Extract the (X, Y) coordinate from the center of the cell holding the provided text.  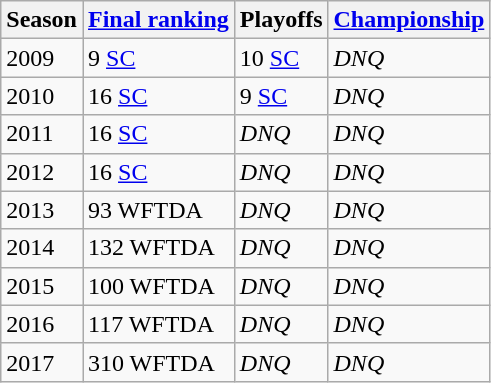
10 SC (281, 58)
100 WFTDA (158, 286)
Final ranking (158, 20)
2009 (42, 58)
Playoffs (281, 20)
Championship (409, 20)
132 WFTDA (158, 248)
310 WFTDA (158, 362)
Season (42, 20)
2013 (42, 210)
2011 (42, 134)
2017 (42, 362)
93 WFTDA (158, 210)
2012 (42, 172)
117 WFTDA (158, 324)
2016 (42, 324)
2015 (42, 286)
2010 (42, 96)
2014 (42, 248)
